Extract the (x, y) coordinate from the center of the cell holding the provided text.  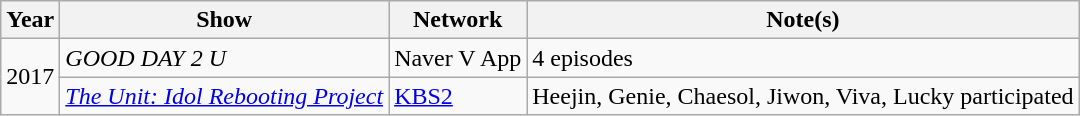
The Unit: Idol Rebooting Project (224, 96)
4 episodes (803, 58)
Note(s) (803, 20)
2017 (30, 77)
Network (458, 20)
Show (224, 20)
Year (30, 20)
Heejin, Genie, Chaesol, Jiwon, Viva, Lucky participated (803, 96)
KBS2 (458, 96)
Naver V App (458, 58)
GOOD DAY 2 U (224, 58)
